For the text-containing cell, return its midpoint in (x, y) coordinate format. 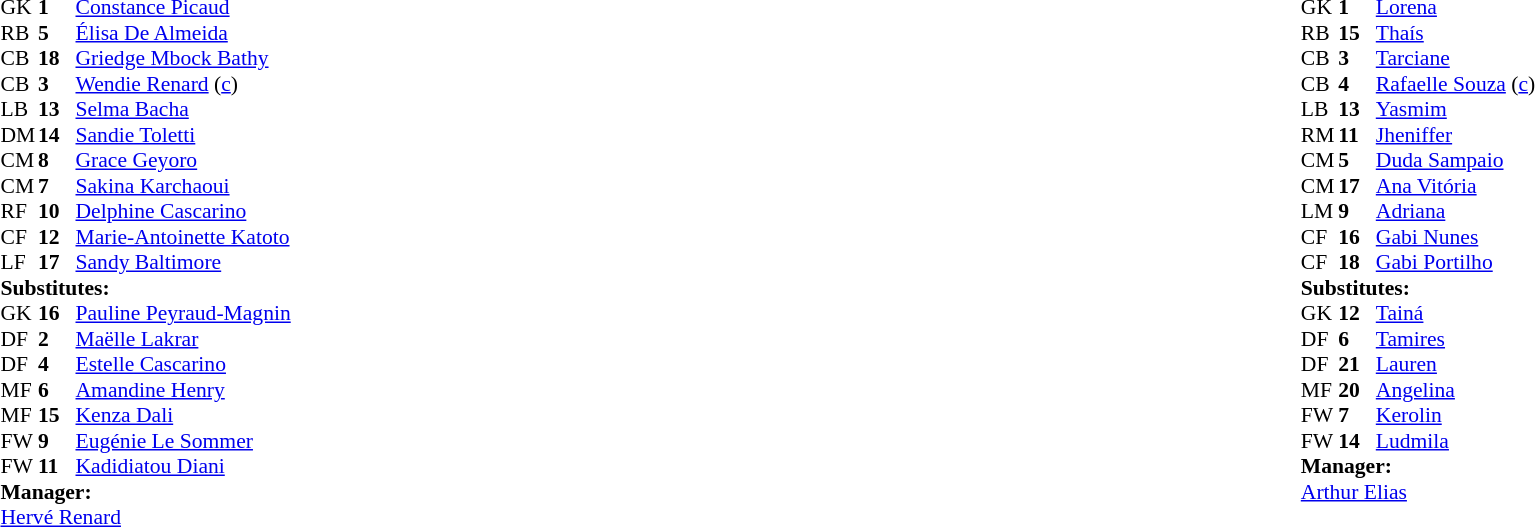
Angelina (1456, 390)
Eugénie Le Sommer (184, 441)
Adriana (1456, 211)
Wendie Renard (c) (184, 84)
Yasmim (1456, 109)
21 (1357, 365)
Tainá (1456, 313)
Gabi Nunes (1456, 237)
Delphine Cascarino (184, 211)
Thaís (1456, 33)
Griedge Mbock Bathy (184, 59)
Kenza Dali (184, 415)
Selma Bacha (184, 109)
Élisa De Almeida (184, 33)
Pauline Peyraud-Magnin (184, 313)
Grace Geyoro (184, 161)
DM (19, 135)
8 (57, 161)
Ludmila (1456, 441)
Amandine Henry (184, 390)
Jheniffer (1456, 135)
Kerolin (1456, 415)
RM (1320, 135)
20 (1357, 390)
Maëlle Lakrar (184, 339)
Arthur Elias (1418, 492)
2 (57, 339)
Estelle Cascarino (184, 365)
Duda Sampaio (1456, 161)
RF (19, 211)
Tamires (1456, 339)
Ana Vitória (1456, 186)
Kadidiatou Diani (184, 467)
Sandy Baltimore (184, 263)
Lauren (1456, 365)
Sakina Karchaoui (184, 186)
Sandie Toletti (184, 135)
Rafaelle Souza (c) (1456, 84)
Marie-Antoinette Katoto (184, 237)
10 (57, 211)
LF (19, 263)
LM (1320, 211)
Gabi Portilho (1456, 263)
Tarciane (1456, 59)
